Capture the cell that displays the provided text and extract its (x, y) central coordinate. 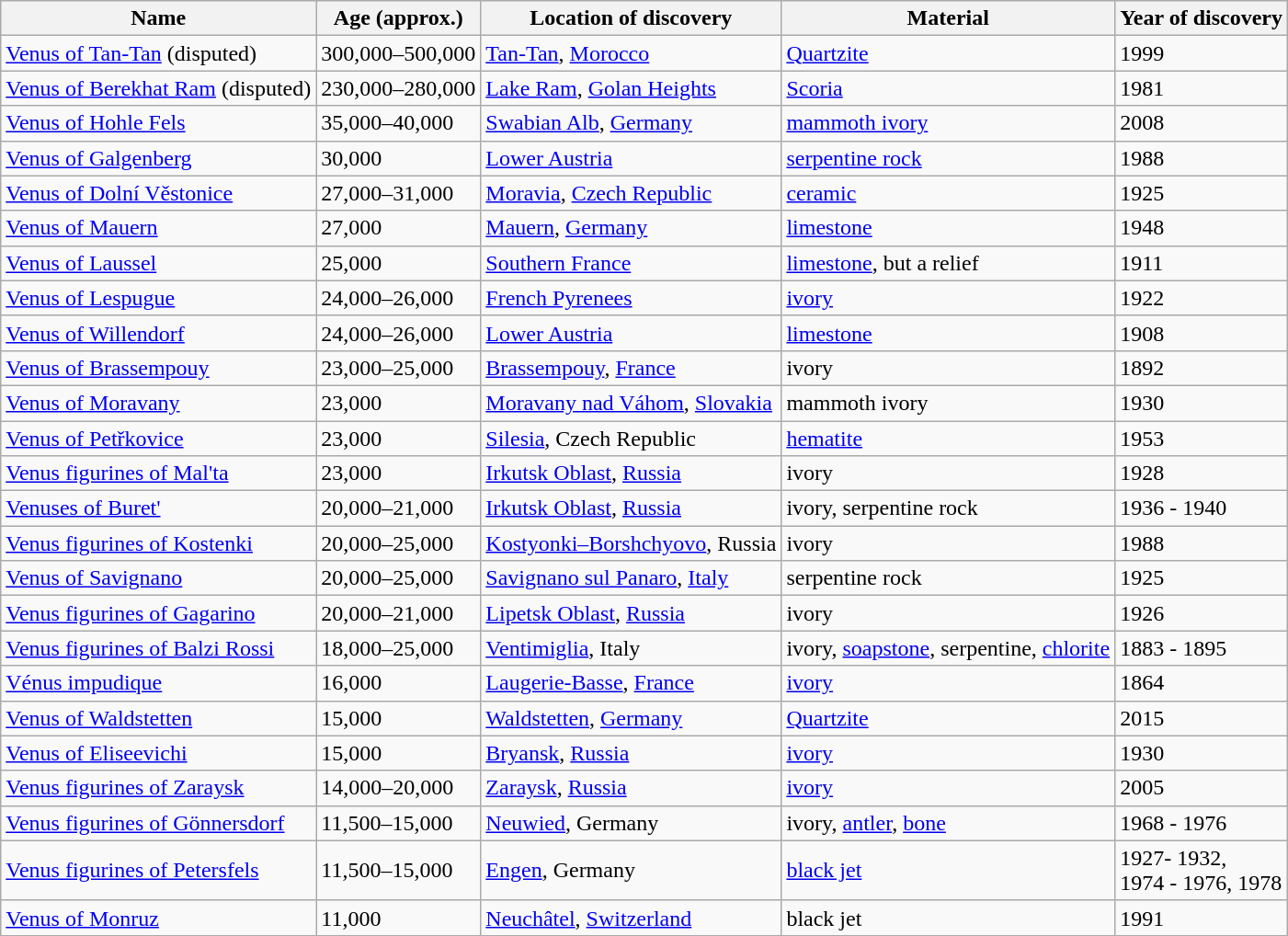
27,000 (399, 228)
Venus of Willendorf (158, 333)
Age (approx.) (399, 18)
ivory, antler, bone (949, 823)
limestone, but a relief (949, 263)
Venus figurines of Mal'ta (158, 474)
300,000–500,000 (399, 53)
1908 (1202, 333)
Neuwied, Germany (631, 823)
Venus of Galgenberg (158, 158)
hematite (949, 439)
1936 - 1940 (1202, 508)
Venus of Tan-Tan (disputed) (158, 53)
Engen, Germany (631, 870)
Southern France (631, 263)
Zaraysk, Russia (631, 788)
Tan-Tan, Morocco (631, 53)
Mauern, Germany (631, 228)
Venus of Hohle Fels (158, 123)
ceramic (949, 193)
Neuchâtel, Switzerland (631, 918)
Venus figurines of Zaraysk (158, 788)
2015 (1202, 718)
Venus of Dolní Věstonice (158, 193)
16,000 (399, 683)
Silesia, Czech Republic (631, 439)
Waldstetten, Germany (631, 718)
Venus figurines of Balzi Rossi (158, 648)
1927- 1932,1974 - 1976, 1978 (1202, 870)
1953 (1202, 439)
Location of discovery (631, 18)
1981 (1202, 88)
Moravia, Czech Republic (631, 193)
Year of discovery (1202, 18)
Kostyonki–Borshchyovo, Russia (631, 543)
11,000 (399, 918)
Venus of Brassempouy (158, 368)
Venus of Lespugue (158, 298)
Savignano sul Panaro, Italy (631, 578)
1928 (1202, 474)
Swabian Alb, Germany (631, 123)
Venus figurines of Gönnersdorf (158, 823)
14,000–20,000 (399, 788)
Lipetsk Oblast, Russia (631, 613)
1922 (1202, 298)
23,000–25,000 (399, 368)
ivory, serpentine rock (949, 508)
Venus of Monruz (158, 918)
1892 (1202, 368)
Bryansk, Russia (631, 753)
2005 (1202, 788)
25,000 (399, 263)
Venus figurines of Petersfels (158, 870)
Venus figurines of Kostenki (158, 543)
Lake Ram, Golan Heights (631, 88)
Venus figurines of Gagarino (158, 613)
Material (949, 18)
1991 (1202, 918)
35,000–40,000 (399, 123)
Venus of Waldstetten (158, 718)
1864 (1202, 683)
27,000–31,000 (399, 193)
Name (158, 18)
Ventimiglia, Italy (631, 648)
Venus of Berekhat Ram (disputed) (158, 88)
ivory, soapstone, serpentine, chlorite (949, 648)
1968 - 1976 (1202, 823)
Scoria (949, 88)
1926 (1202, 613)
Brassempouy, France (631, 368)
1883 - 1895 (1202, 648)
Venus of Moravany (158, 403)
18,000–25,000 (399, 648)
1948 (1202, 228)
Moravany nad Váhom, Slovakia (631, 403)
1911 (1202, 263)
30,000 (399, 158)
1999 (1202, 53)
French Pyrenees (631, 298)
230,000–280,000 (399, 88)
Laugerie-Basse, France (631, 683)
Vénus impudique (158, 683)
Venus of Laussel (158, 263)
Venuses of Buret' (158, 508)
Venus of Petřkovice (158, 439)
Venus of Savignano (158, 578)
Venus of Eliseevichi (158, 753)
Venus of Mauern (158, 228)
2008 (1202, 123)
